Search for the cell housing the specified text and yield its (x, y) center coordinate. 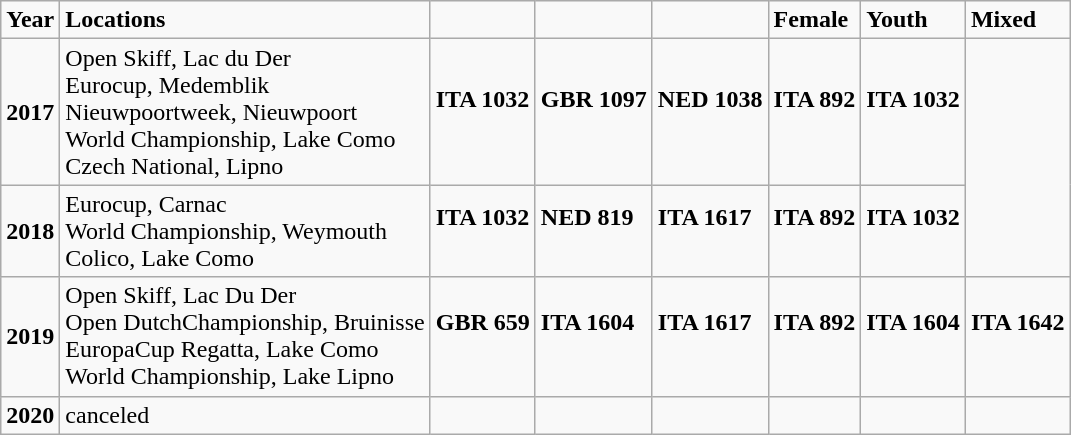
2020 (30, 415)
Eurocup, Carnac World Championship, Weymouth Colico, Lake Como (245, 231)
Locations (245, 20)
canceled (245, 415)
Youth (914, 20)
NED 1038 (710, 112)
Open Skiff, Lac Du Der Open DutchChampionship, Bruinisse EuropaCup Regatta, Lake Como World Championship, Lake Lipno (245, 336)
Female (814, 20)
2019 (30, 336)
2018 (30, 231)
ITA 1642 (1018, 336)
GBR 1097 (594, 112)
GBR 659 (482, 336)
2017 (30, 112)
Mixed (1018, 20)
Year (30, 20)
NED 819 (594, 231)
Open Skiff, Lac du Der Eurocup, Medemblik Nieuwpoortweek, Nieuwpoort World Championship, Lake Como Czech National, Lipno (245, 112)
